Identify which cell holds the provided text, then report its [x, y] central coordinate. 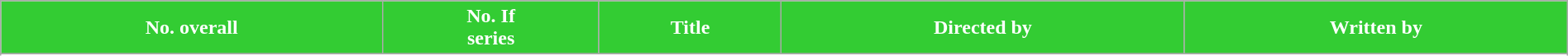
Title [690, 28]
Written by [1376, 28]
No. Ifseries [491, 28]
No. overall [192, 28]
Directed by [983, 28]
